Locate the cell with the specified text and output its [X, Y] center coordinate. 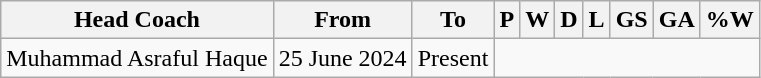
Muhammad Asraful Haque [137, 58]
W [538, 20]
P [507, 20]
GA [676, 20]
%W [730, 20]
D [569, 20]
Present [453, 58]
To [453, 20]
L [596, 20]
25 June 2024 [342, 58]
GS [632, 20]
Head Coach [137, 20]
From [342, 20]
